Locate the cell with the specified text and output its [x, y] center coordinate. 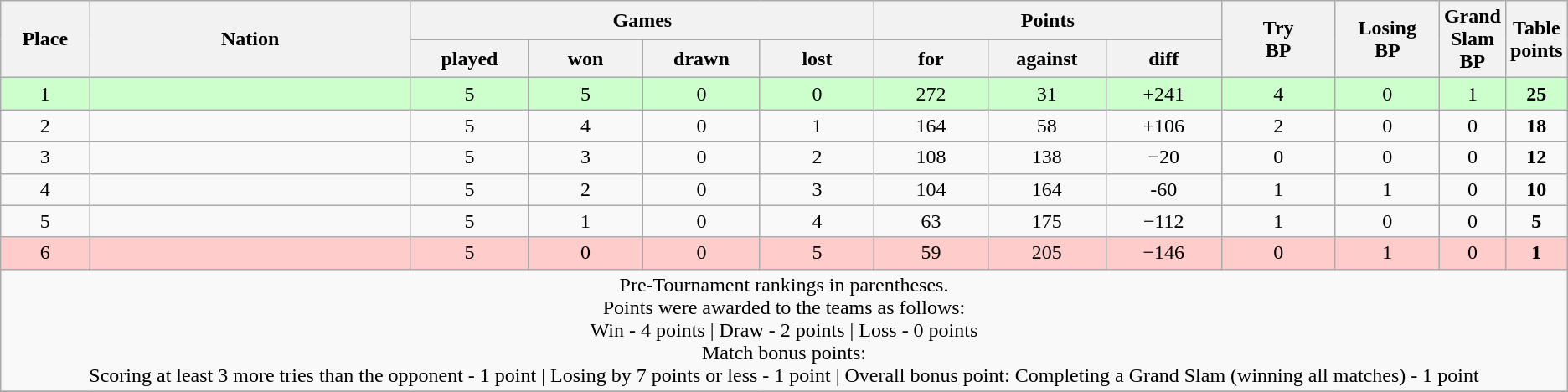
Grand SlamBP [1473, 39]
TryBP [1278, 39]
31 [1047, 94]
25 [1536, 94]
Points [1047, 20]
Nation [250, 39]
+241 [1163, 94]
for [931, 59]
-60 [1163, 189]
59 [931, 253]
12 [1536, 157]
LosingBP [1387, 39]
diff [1163, 59]
against [1047, 59]
63 [931, 221]
138 [1047, 157]
Place [45, 39]
−112 [1163, 221]
10 [1536, 189]
18 [1536, 126]
205 [1047, 253]
−146 [1163, 253]
104 [931, 189]
won [586, 59]
played [469, 59]
+106 [1163, 126]
drawn [701, 59]
−20 [1163, 157]
Tablepoints [1536, 39]
175 [1047, 221]
lost [817, 59]
6 [45, 253]
108 [931, 157]
Games [642, 20]
272 [931, 94]
58 [1047, 126]
